Extract the [X, Y] coordinate from the center of the cell holding the provided text.  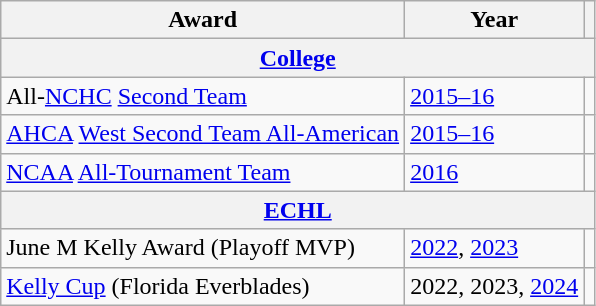
2022, 2023, 2024 [494, 286]
2022, 2023 [494, 248]
2016 [494, 172]
Kelly Cup (Florida Everblades) [203, 286]
College [298, 58]
NCAA All-Tournament Team [203, 172]
June M Kelly Award (Playoff MVP) [203, 248]
Year [494, 20]
ECHL [298, 210]
All-NCHC Second Team [203, 96]
Award [203, 20]
AHCA West Second Team All-American [203, 134]
